Capture the cell that displays the provided text and extract its (X, Y) central coordinate. 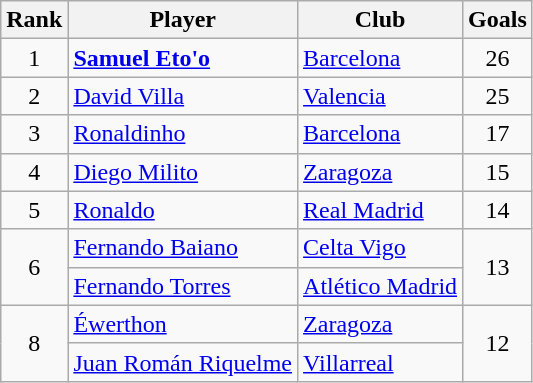
Ronaldinho (183, 134)
Fernando Torres (183, 286)
Rank (34, 20)
4 (34, 172)
17 (498, 134)
8 (34, 343)
Diego Milito (183, 172)
13 (498, 267)
David Villa (183, 96)
Fernando Baiano (183, 248)
Valencia (380, 96)
Real Madrid (380, 210)
12 (498, 343)
15 (498, 172)
Samuel Eto'o (183, 58)
Player (183, 20)
25 (498, 96)
6 (34, 267)
Éwerthon (183, 324)
Celta Vigo (380, 248)
Ronaldo (183, 210)
Goals (498, 20)
5 (34, 210)
2 (34, 96)
Villarreal (380, 362)
3 (34, 134)
Atlético Madrid (380, 286)
14 (498, 210)
Club (380, 20)
Juan Román Riquelme (183, 362)
26 (498, 58)
1 (34, 58)
